Identify which cell holds the provided text, then report its [x, y] central coordinate. 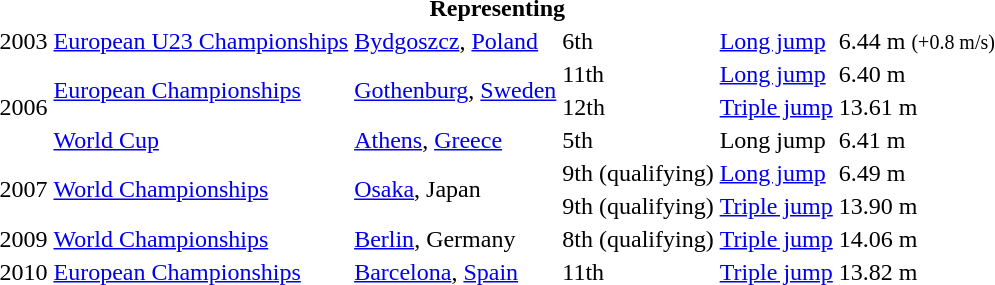
World Cup [201, 140]
5th [638, 140]
European U23 Championships [201, 41]
Athens, Greece [456, 140]
11th [638, 74]
European Championships [201, 90]
Bydgoszcz, Poland [456, 41]
Osaka, Japan [456, 190]
Gothenburg, Sweden [456, 90]
Berlin, Germany [456, 239]
6th [638, 41]
8th (qualifying) [638, 239]
12th [638, 107]
